Detect which cell encompasses the target text, then output its (x, y) center coordinate. 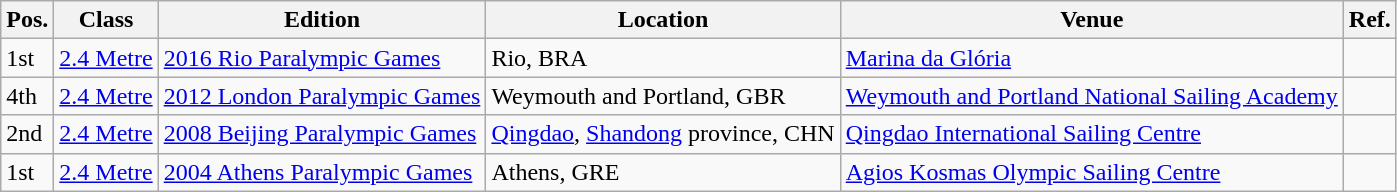
2016 Rio Paralympic Games (322, 58)
2008 Beijing Paralympic Games (322, 134)
Ref. (1370, 20)
Qingdao, Shandong province, CHN (663, 134)
2nd (28, 134)
Athens, GRE (663, 172)
Location (663, 20)
Pos. (28, 20)
Agios Kosmas Olympic Sailing Centre (1092, 172)
Marina da Glória (1092, 58)
Edition (322, 20)
Venue (1092, 20)
2012 London Paralympic Games (322, 96)
2004 Athens Paralympic Games (322, 172)
4th (28, 96)
Rio, BRA (663, 58)
Qingdao International Sailing Centre (1092, 134)
Class (106, 20)
Weymouth and Portland National Sailing Academy (1092, 96)
Weymouth and Portland, GBR (663, 96)
